Pinpoint the cell where the given text exists, returning its (X, Y) midpoint coordinate. 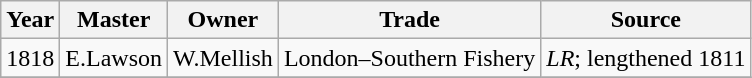
LR; lengthened 1811 (646, 58)
W.Mellish (224, 58)
London–Southern Fishery (409, 58)
E.Lawson (114, 58)
Trade (409, 20)
Source (646, 20)
Year (30, 20)
1818 (30, 58)
Owner (224, 20)
Master (114, 20)
